Detect which cell encompasses the target text, then output its (x, y) center coordinate. 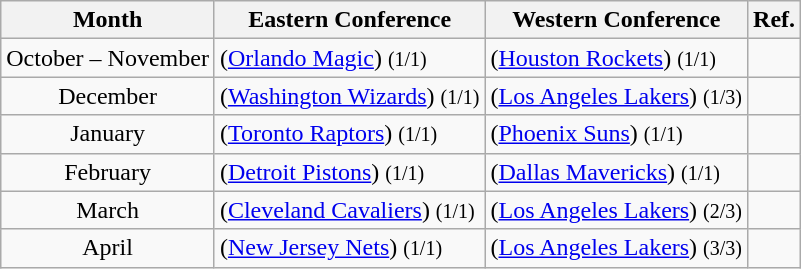
Ref. (774, 20)
March (108, 210)
(Cleveland Cavaliers) (1/1) (350, 210)
(Toronto Raptors) (1/1) (350, 134)
February (108, 172)
(Los Angeles Lakers) (3/3) (616, 248)
(Los Angeles Lakers) (1/3) (616, 96)
(Phoenix Suns) (1/1) (616, 134)
April (108, 248)
October – November (108, 58)
(Detroit Pistons) (1/1) (350, 172)
(Dallas Mavericks) (1/1) (616, 172)
December (108, 96)
Month (108, 20)
(New Jersey Nets) (1/1) (350, 248)
Western Conference (616, 20)
(Houston Rockets) (1/1) (616, 58)
January (108, 134)
Eastern Conference (350, 20)
(Washington Wizards) (1/1) (350, 96)
(Los Angeles Lakers) (2/3) (616, 210)
(Orlando Magic) (1/1) (350, 58)
